Find where the given text appears and provide that cell's center as (x, y) coordinate. 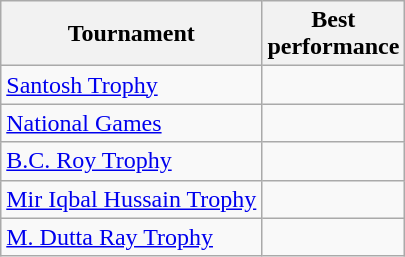
Tournament (132, 34)
National Games (132, 123)
Mir Iqbal Hussain Trophy (132, 199)
Bestperformance (334, 34)
B.C. Roy Trophy (132, 161)
M. Dutta Ray Trophy (132, 237)
Santosh Trophy (132, 85)
